Provide the (X, Y) coordinate of the cell's center where the given text is located.  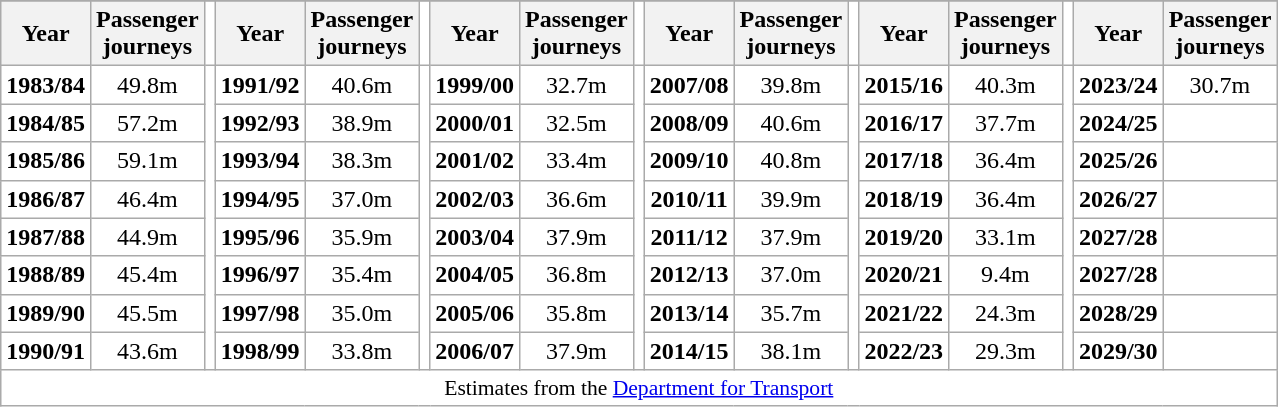
2007/08 (689, 85)
1999/00 (475, 85)
1987/88 (46, 237)
33.4m (577, 161)
45.4m (147, 275)
35.9m (362, 237)
1991/92 (260, 85)
2001/02 (475, 161)
43.6m (147, 351)
33.8m (362, 351)
2021/22 (904, 313)
1985/86 (46, 161)
24.3m (1006, 313)
2018/19 (904, 199)
2005/06 (475, 313)
45.5m (147, 313)
2025/26 (1118, 161)
2006/07 (475, 351)
2029/30 (1118, 351)
1989/90 (46, 313)
37.7m (1006, 123)
2016/17 (904, 123)
1992/93 (260, 123)
2026/27 (1118, 199)
29.3m (1006, 351)
1984/85 (46, 123)
2019/20 (904, 237)
39.9m (791, 199)
2012/13 (689, 275)
2002/03 (475, 199)
38.9m (362, 123)
2003/04 (475, 237)
39.8m (791, 85)
2020/21 (904, 275)
2011/12 (689, 237)
2017/18 (904, 161)
46.4m (147, 199)
9.4m (1006, 275)
59.1m (147, 161)
40.3m (1006, 85)
2013/14 (689, 313)
44.9m (147, 237)
2008/09 (689, 123)
1996/97 (260, 275)
2000/01 (475, 123)
2010/11 (689, 199)
2028/29 (1118, 313)
30.7m (1220, 85)
49.8m (147, 85)
Estimates from the Department for Transport (639, 388)
36.8m (577, 275)
2009/10 (689, 161)
2024/25 (1118, 123)
32.7m (577, 85)
1990/91 (46, 351)
1983/84 (46, 85)
2022/23 (904, 351)
2023/24 (1118, 85)
2004/05 (475, 275)
33.1m (1006, 237)
1998/99 (260, 351)
1993/94 (260, 161)
36.6m (577, 199)
1986/87 (46, 199)
57.2m (147, 123)
2015/16 (904, 85)
35.4m (362, 275)
38.1m (791, 351)
32.5m (577, 123)
35.7m (791, 313)
40.8m (791, 161)
38.3m (362, 161)
1994/95 (260, 199)
35.8m (577, 313)
2014/15 (689, 351)
1997/98 (260, 313)
1988/89 (46, 275)
1995/96 (260, 237)
35.0m (362, 313)
